Return the (x, y) coordinate for the center point of the cell that contains the specified text.  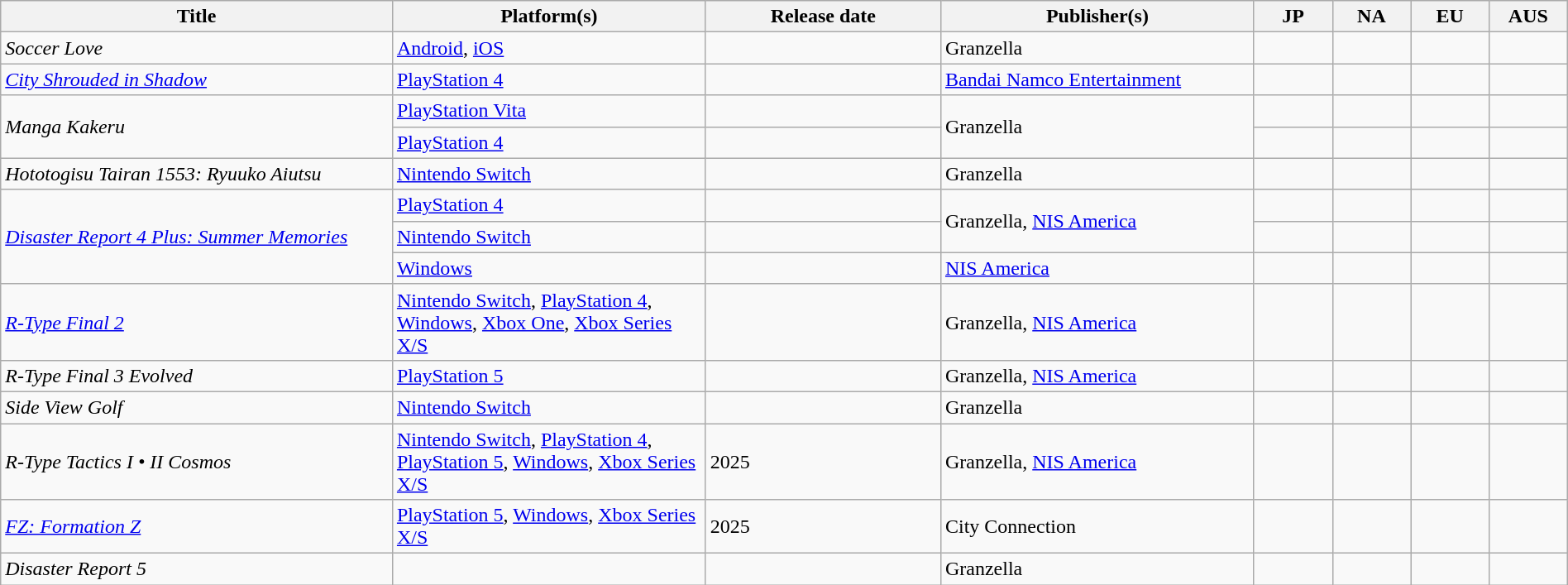
Soccer Love (197, 48)
AUS (1528, 17)
R-Type Final 3 Evolved (197, 376)
Disaster Report 5 (197, 569)
JP (1293, 17)
PlayStation 5, Windows, Xbox Series X/S (549, 526)
Nintendo Switch, PlayStation 4, PlayStation 5, Windows, Xbox Series X/S (549, 462)
PlayStation Vita (549, 111)
NIS America (1097, 268)
Release date (823, 17)
NA (1371, 17)
R-Type Final 2 (197, 322)
Nintendo Switch, PlayStation 4, Windows, Xbox One, Xbox Series X/S (549, 322)
EU (1451, 17)
Platform(s) (549, 17)
Bandai Namco Entertainment (1097, 79)
PlayStation 5 (549, 376)
Disaster Report 4 Plus: Summer Memories (197, 237)
Android, iOS (549, 48)
Title (197, 17)
Side View Golf (197, 407)
City Shrouded in Shadow (197, 79)
FZ: Formation Z (197, 526)
Hototogisu Tairan 1553: Ryuuko Aiutsu (197, 174)
Manga Kakeru (197, 127)
R-Type Tactics I • II Cosmos (197, 462)
Windows (549, 268)
City Connection (1097, 526)
Publisher(s) (1097, 17)
